From the cell containing the given text, extract its center point as (X, Y) coordinate. 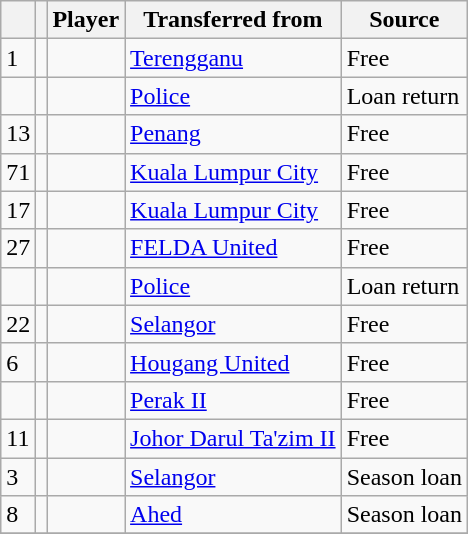
13 (18, 134)
27 (18, 248)
1 (18, 58)
Ahed (234, 515)
Player (86, 20)
Johor Darul Ta'zim II (234, 438)
Terengganu (234, 58)
22 (18, 324)
Hougang United (234, 362)
6 (18, 362)
71 (18, 172)
8 (18, 515)
17 (18, 210)
Perak II (234, 400)
Transferred from (234, 20)
3 (18, 477)
Source (404, 20)
Penang (234, 134)
11 (18, 438)
FELDA United (234, 248)
